Scan for the cell matching the given text and deliver its [X, Y] coordinate at center. 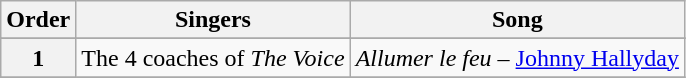
1 [38, 58]
Song [517, 20]
Order [38, 20]
Allumer le feu – Johnny Hallyday [517, 58]
The 4 coaches of The Voice [213, 58]
Singers [213, 20]
